For the text-containing cell, return its midpoint in [x, y] coordinate format. 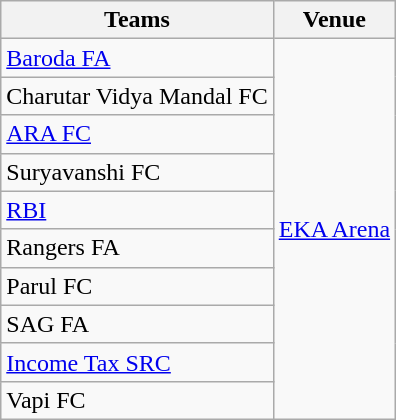
Charutar Vidya Mandal FC [137, 96]
Rangers FA [137, 248]
RBI [137, 210]
Teams [137, 20]
Vapi FC [137, 400]
Parul FC [137, 286]
SAG FA [137, 324]
EKA Arena [334, 230]
Venue [334, 20]
Suryavanshi FC [137, 172]
Income Tax SRC [137, 362]
Baroda FA [137, 58]
ARA FC [137, 134]
